Identify which cell holds the provided text, then report its [x, y] central coordinate. 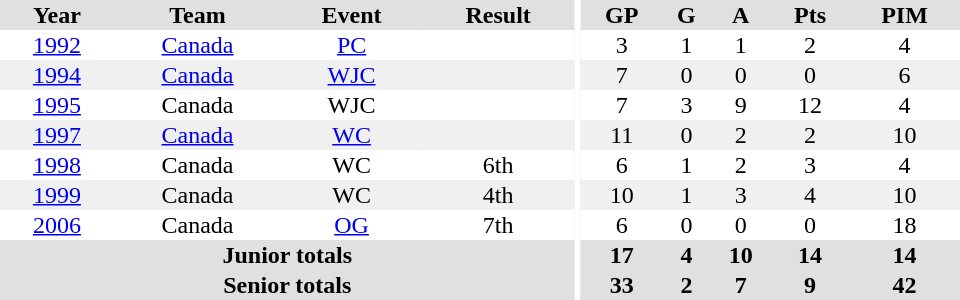
1997 [57, 135]
PIM [904, 15]
Team [198, 15]
OG [352, 225]
17 [622, 255]
GP [622, 15]
Senior totals [287, 285]
2006 [57, 225]
1998 [57, 165]
Year [57, 15]
4th [498, 195]
Result [498, 15]
6th [498, 165]
1994 [57, 75]
7th [498, 225]
Pts [810, 15]
G [686, 15]
Event [352, 15]
12 [810, 105]
42 [904, 285]
1992 [57, 45]
PC [352, 45]
A [741, 15]
Junior totals [287, 255]
1999 [57, 195]
18 [904, 225]
1995 [57, 105]
33 [622, 285]
11 [622, 135]
